Scan for the cell matching the given text and deliver its (X, Y) coordinate at center. 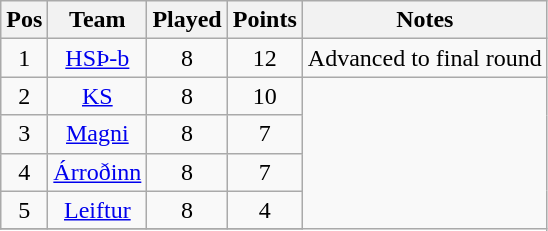
KS (98, 96)
3 (24, 134)
Advanced to final round (424, 58)
Árroðinn (98, 172)
Pos (24, 20)
Magni (98, 134)
12 (264, 58)
Notes (424, 20)
1 (24, 58)
Played (187, 20)
HSÞ-b (98, 58)
Points (264, 20)
5 (24, 210)
2 (24, 96)
Team (98, 20)
10 (264, 96)
Leiftur (98, 210)
